Search for the cell housing the specified text and yield its [x, y] center coordinate. 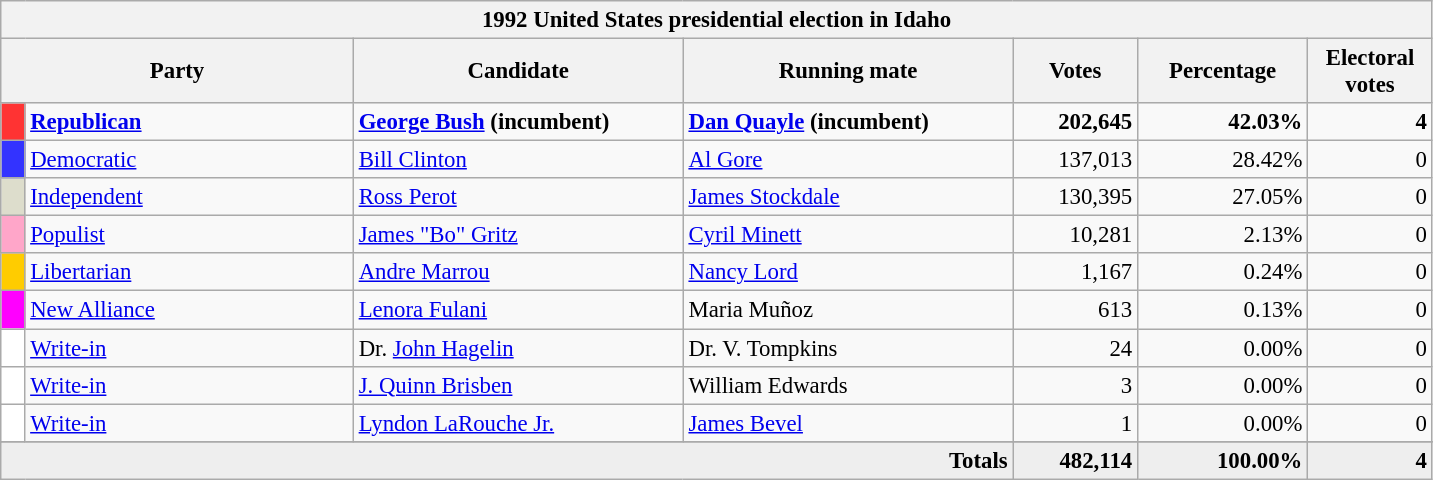
Libertarian [189, 273]
Bill Clinton [518, 160]
3 [1076, 385]
Republican [189, 122]
130,395 [1076, 197]
J. Quinn Brisben [518, 385]
Populist [189, 235]
Party [178, 72]
Electoral votes [1370, 72]
William Edwards [848, 385]
24 [1076, 348]
George Bush (incumbent) [518, 122]
Cyril Minett [848, 235]
Dr. V. Tompkins [848, 348]
27.05% [1223, 197]
482,114 [1076, 460]
Ross Perot [518, 197]
Votes [1076, 72]
New Alliance [189, 310]
137,013 [1076, 160]
10,281 [1076, 235]
28.42% [1223, 160]
1,167 [1076, 273]
Dan Quayle (incumbent) [848, 122]
James Stockdale [848, 197]
Al Gore [848, 160]
202,645 [1076, 122]
0.13% [1223, 310]
1 [1076, 423]
Lyndon LaRouche Jr. [518, 423]
James Bevel [848, 423]
42.03% [1223, 122]
100.00% [1223, 460]
0.24% [1223, 273]
2.13% [1223, 235]
Andre Marrou [518, 273]
James "Bo" Gritz [518, 235]
Percentage [1223, 72]
1992 United States presidential election in Idaho [717, 20]
Nancy Lord [848, 273]
Democratic [189, 160]
Totals [507, 460]
613 [1076, 310]
Lenora Fulani [518, 310]
Running mate [848, 72]
Maria Muñoz [848, 310]
Candidate [518, 72]
Independent [189, 197]
Dr. John Hagelin [518, 348]
